Return the [x, y] coordinate for the center point of the cell that contains the specified text.  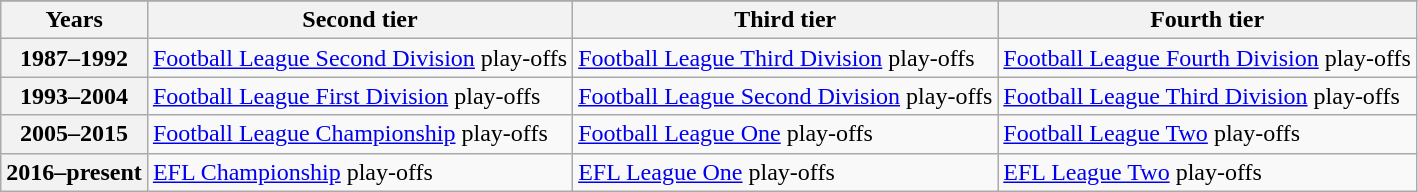
EFL League Two play-offs [1208, 172]
1993–2004 [74, 96]
Football League Fourth Division play-offs [1208, 58]
EFL League One play-offs [786, 172]
2016–present [74, 172]
Football League One play-offs [786, 134]
1987–1992 [74, 58]
Football League Championship play-offs [360, 134]
Years [74, 20]
Second tier [360, 20]
Football League First Division play-offs [360, 96]
Football League Two play-offs [1208, 134]
EFL Championship play-offs [360, 172]
2005–2015 [74, 134]
Third tier [786, 20]
Fourth tier [1208, 20]
